Return the [x, y] coordinate for the center point of the cell that contains the specified text.  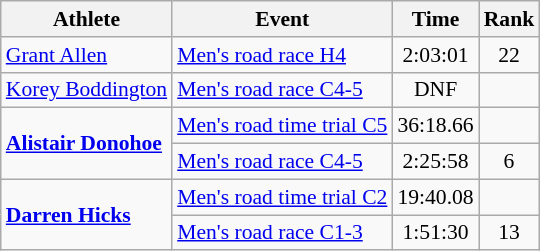
Korey Boddington [86, 90]
Men's road race H4 [282, 55]
2:25:58 [435, 162]
36:18.66 [435, 126]
Athlete [86, 19]
Darren Hicks [86, 214]
13 [510, 233]
Men's road time trial C2 [282, 197]
1:51:30 [435, 233]
Time [435, 19]
Rank [510, 19]
Grant Allen [86, 55]
Men's road time trial C5 [282, 126]
Event [282, 19]
DNF [435, 90]
Alistair Donohoe [86, 144]
22 [510, 55]
6 [510, 162]
Men's road race C1-3 [282, 233]
19:40.08 [435, 197]
2:03:01 [435, 55]
